From the cell containing the given text, extract its center point as [X, Y] coordinate. 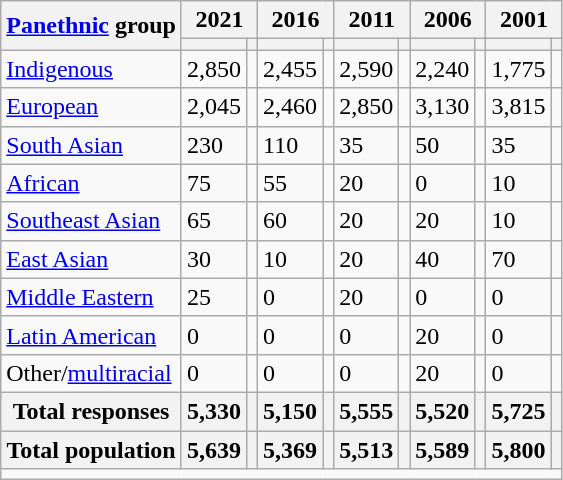
1,775 [518, 69]
2006 [448, 20]
Middle Eastern [92, 297]
3,130 [442, 107]
40 [442, 259]
2011 [372, 20]
2,460 [290, 107]
2016 [296, 20]
2001 [524, 20]
2,590 [366, 69]
Other/multiracial [92, 373]
European [92, 107]
5,639 [214, 449]
60 [290, 221]
African [92, 183]
5,520 [442, 411]
25 [214, 297]
2,240 [442, 69]
Latin American [92, 335]
2,455 [290, 69]
East Asian [92, 259]
South Asian [92, 145]
2,045 [214, 107]
Indigenous [92, 69]
Panethnic group [92, 26]
Southeast Asian [92, 221]
5,369 [290, 449]
5,150 [290, 411]
55 [290, 183]
30 [214, 259]
Total responses [92, 411]
230 [214, 145]
5,725 [518, 411]
110 [290, 145]
5,589 [442, 449]
75 [214, 183]
50 [442, 145]
5,555 [366, 411]
2021 [219, 20]
70 [518, 259]
65 [214, 221]
5,800 [518, 449]
5,513 [366, 449]
5,330 [214, 411]
Total population [92, 449]
3,815 [518, 107]
